Locate the cell with the specified text and output its (x, y) center coordinate. 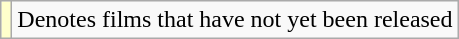
Denotes films that have not yet been released (235, 20)
